Locate the cell with the specified text and output its (X, Y) center coordinate. 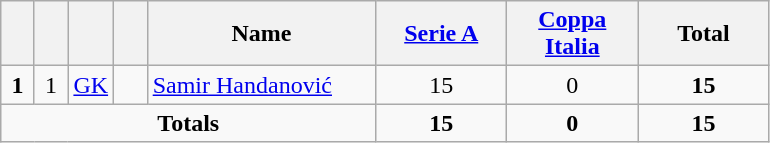
Total (704, 34)
Coppa Italia (572, 34)
Totals (188, 123)
Samir Handanović (262, 85)
GK (91, 85)
Name (262, 34)
Serie A (442, 34)
